Search for the cell housing the specified text and yield its [x, y] center coordinate. 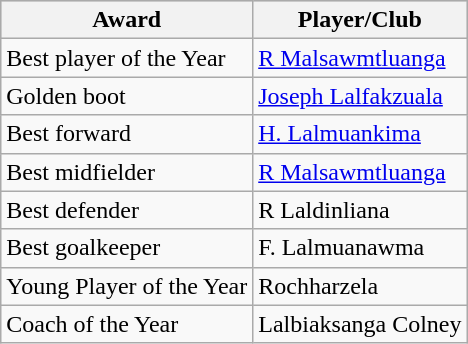
Best defender [127, 210]
Best midfielder [127, 172]
R Laldinliana [360, 210]
Lalbiaksanga Colney [360, 324]
H. Lalmuankima [360, 134]
Best player of the Year [127, 58]
Rochharzela [360, 286]
Award [127, 20]
Golden boot [127, 96]
Player/Club [360, 20]
Best goalkeeper [127, 248]
F. Lalmuanawma [360, 248]
Young Player of the Year [127, 286]
Coach of the Year [127, 324]
Best forward [127, 134]
Joseph Lalfakzuala [360, 96]
